From the cell containing the given text, extract its center point as (x, y) coordinate. 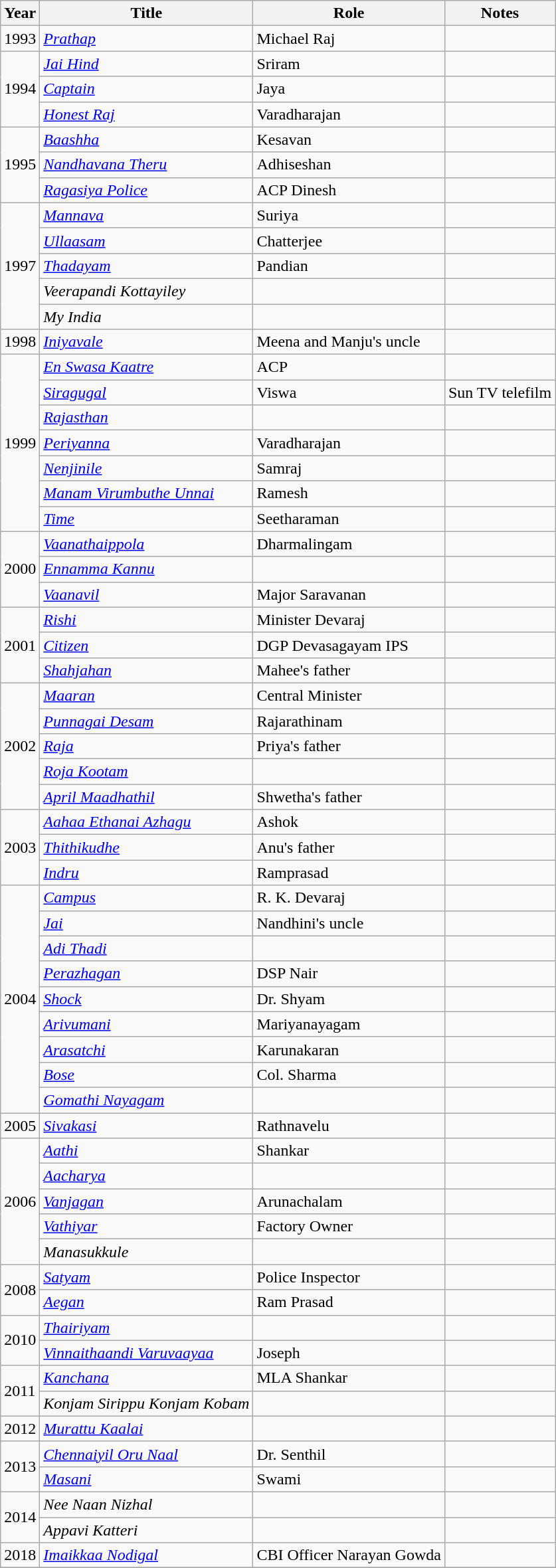
Aathi (146, 1151)
2018 (20, 1555)
Pandian (349, 266)
Aegan (146, 1302)
Central Minister (349, 695)
CBI Officer Narayan Gowda (349, 1555)
Manam Virumbuthe Unnai (146, 493)
DGP Devasagayam IPS (349, 645)
Perazhagan (146, 974)
Mannava (146, 215)
Jaya (349, 89)
ACP (349, 367)
MLA Shankar (349, 1378)
Notes (500, 13)
Nee Naan Nizhal (146, 1504)
R. K. Devaraj (349, 898)
Roja Kootam (146, 772)
1998 (20, 342)
Thithikudhe (146, 847)
Mahee's father (349, 670)
Vaanavil (146, 594)
Ullaasam (146, 240)
Role (349, 13)
Karunakaran (349, 1049)
Minister Devaraj (349, 620)
Chatterjee (349, 240)
Time (146, 519)
Suriya (349, 215)
2006 (20, 1201)
Baashha (146, 139)
Masani (146, 1479)
Iniyavale (146, 342)
2013 (20, 1466)
1997 (20, 266)
Major Saravanan (349, 594)
1993 (20, 39)
Joseph (349, 1353)
1999 (20, 443)
Viswa (349, 392)
Mariyanayagam (349, 1024)
1994 (20, 89)
Shwetha's father (349, 797)
Gomathi Nayagam (146, 1100)
2002 (20, 746)
Adhiseshan (349, 165)
Seetharaman (349, 519)
2003 (20, 847)
Siragugal (146, 392)
Kanchana (146, 1378)
Raja (146, 746)
Kesavan (349, 139)
Vaanathaippola (146, 544)
Veerapandi Kottayiley (146, 291)
Imaikkaa Nodigal (146, 1555)
Shankar (349, 1151)
Manasukkule (146, 1252)
Thadayam (146, 266)
Jai Hind (146, 64)
2000 (20, 569)
1995 (20, 165)
Swami (349, 1479)
2014 (20, 1517)
Shock (146, 999)
Arunachalam (349, 1201)
Arivumani (146, 1024)
Thairiyam (146, 1328)
2008 (20, 1290)
Appavi Katteri (146, 1529)
Nandhini's uncle (349, 923)
2010 (20, 1340)
Bose (146, 1075)
Vanjagan (146, 1201)
2001 (20, 645)
Aahaa Ethanai Azhagu (146, 822)
Periyanna (146, 443)
2012 (20, 1429)
En Swasa Kaatre (146, 367)
Ram Prasad (349, 1302)
Murattu Kaalai (146, 1429)
Vinnaithaandi Varuvaayaa (146, 1353)
Chennaiyil Oru Naal (146, 1454)
Maaran (146, 695)
Campus (146, 898)
Ramesh (349, 493)
April Maadhathil (146, 797)
Sriram (349, 64)
Nenjinile (146, 468)
ACP Dinesh (349, 190)
Rishi (146, 620)
My India (146, 317)
Michael Raj (349, 39)
Aacharya (146, 1176)
Dr. Shyam (349, 999)
Prathap (146, 39)
Title (146, 13)
Nandhavana Theru (146, 165)
Dr. Senthil (349, 1454)
Sivakasi (146, 1126)
Citizen (146, 645)
Rajarathinam (349, 721)
Ashok (349, 822)
Indru (146, 873)
Satyam (146, 1277)
Shahjahan (146, 670)
Honest Raj (146, 114)
2011 (20, 1391)
Year (20, 13)
Adi Thadi (146, 948)
Priya's father (349, 746)
Sun TV telefilm (500, 392)
Factory Owner (349, 1227)
Rajasthan (146, 418)
2004 (20, 999)
Vathiyar (146, 1227)
Konjam Sirippu Konjam Kobam (146, 1403)
Dharmalingam (349, 544)
Col. Sharma (349, 1075)
DSP Nair (349, 974)
Ramprasad (349, 873)
Ragasiya Police (146, 190)
Samraj (349, 468)
Meena and Manju's uncle (349, 342)
Ennamma Kannu (146, 569)
Rathnavelu (349, 1126)
2005 (20, 1126)
Jai (146, 923)
Police Inspector (349, 1277)
Arasatchi (146, 1049)
Captain (146, 89)
Anu's father (349, 847)
Punnagai Desam (146, 721)
